Extract the (X, Y) coordinate from the center of the cell holding the provided text.  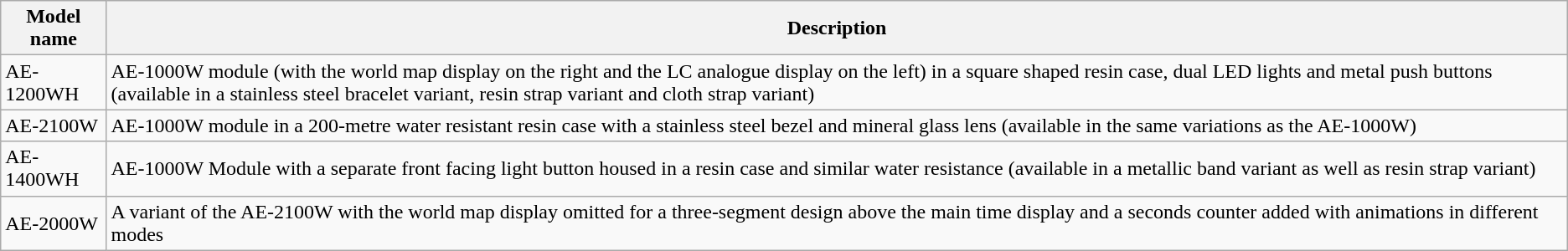
Description (837, 28)
Model name (54, 28)
AE-2000W (54, 223)
AE-1400WH (54, 169)
AE-1200WH (54, 82)
AE-2100W (54, 125)
